Detect which cell encompasses the target text, then output its [x, y] center coordinate. 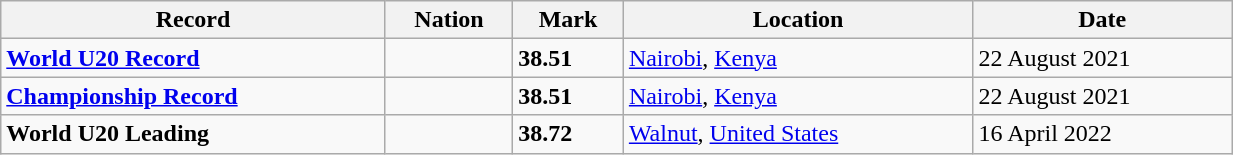
Record [193, 20]
Walnut, United States [798, 134]
Nation [449, 20]
Mark [568, 20]
38.72 [568, 134]
16 April 2022 [1102, 134]
World U20 Record [193, 58]
Date [1102, 20]
Championship Record [193, 96]
Location [798, 20]
World U20 Leading [193, 134]
